Output the [X, Y] coordinate of the center of the cell containing the given text.  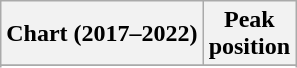
Peakposition [249, 34]
Chart (2017–2022) [102, 34]
